Locate the cell with the specified text and output its [X, Y] center coordinate. 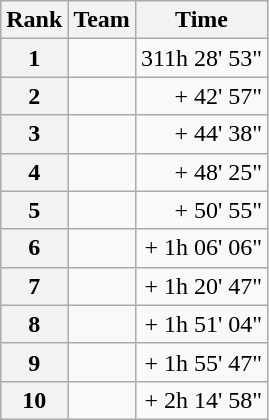
Rank [34, 20]
+ 1h 51' 04" [201, 324]
9 [34, 362]
7 [34, 286]
4 [34, 172]
311h 28' 53" [201, 58]
+ 1h 20' 47" [201, 286]
+ 2h 14' 58" [201, 400]
Team [102, 20]
2 [34, 96]
+ 1h 06' 06" [201, 248]
Time [201, 20]
+ 44' 38" [201, 134]
10 [34, 400]
6 [34, 248]
+ 42' 57" [201, 96]
+ 50' 55" [201, 210]
5 [34, 210]
+ 1h 55' 47" [201, 362]
1 [34, 58]
8 [34, 324]
+ 48' 25" [201, 172]
3 [34, 134]
